Pinpoint the cell where the given text exists, returning its (X, Y) midpoint coordinate. 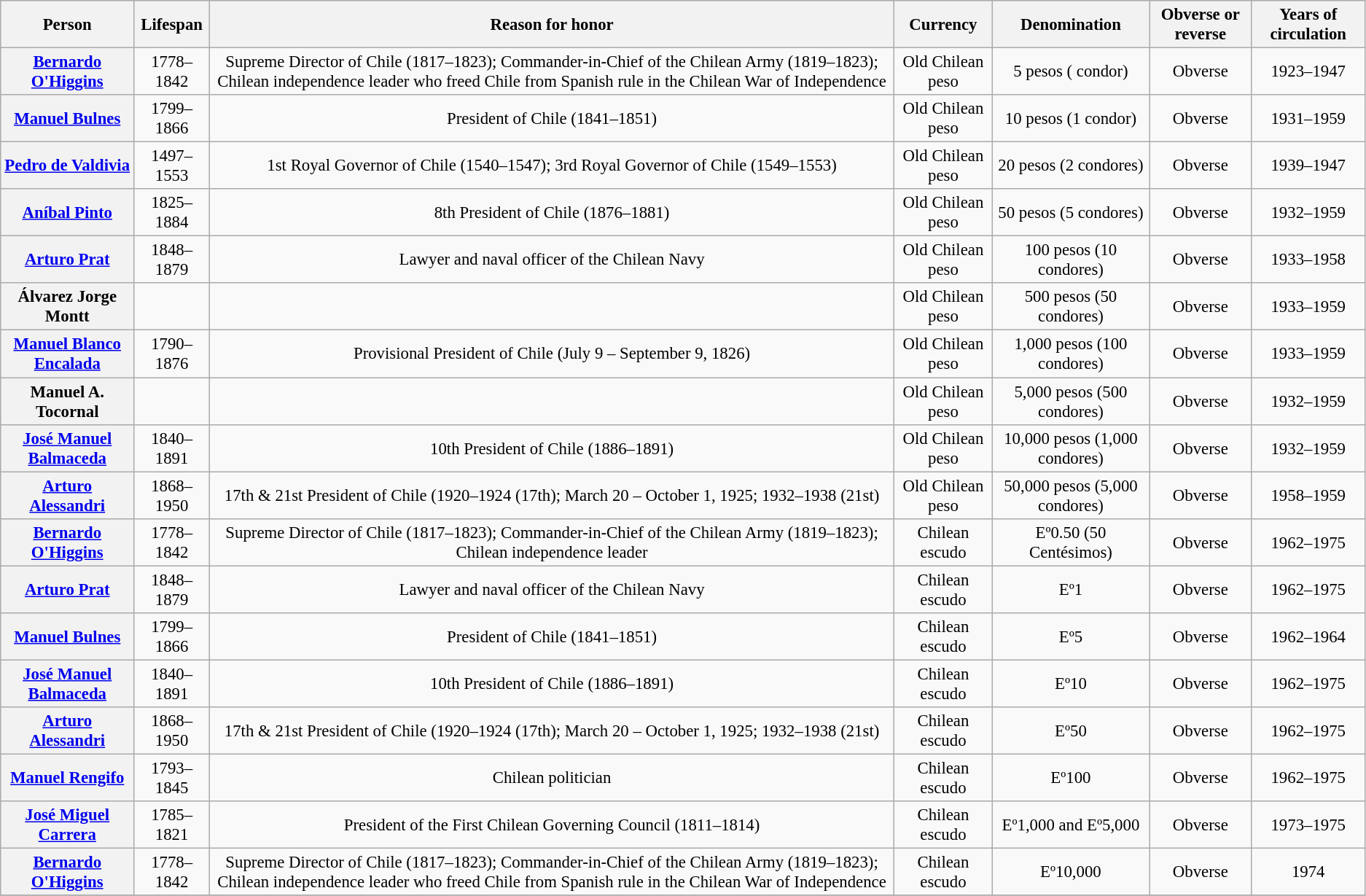
Obverse or reverse (1201, 25)
10,000 pesos (1,000 condores) (1070, 448)
1,000 pesos (100 condores) (1070, 354)
100 pesos (10 condores) (1070, 260)
1790–1876 (172, 354)
Eº10 (1070, 684)
Reason for honor (553, 25)
Eº10,000 (1070, 872)
1497–1553 (172, 166)
Denomination (1070, 25)
50 pesos (5 condores) (1070, 213)
Manuel Blanco Encalada (67, 354)
Supreme Director of Chile (1817–1823); Commander-in-Chief of the Chilean Army (1819–1823); Chilean independence leader (553, 542)
1st Royal Governor of Chile (1540–1547); 3rd Royal Governor of Chile (1549–1553) (553, 166)
Eº100 (1070, 777)
Álvarez Jorge Montt (67, 306)
Manuel A. Tocornal (67, 401)
1825–1884 (172, 213)
1931–1959 (1308, 118)
Provisional President of Chile (July 9 – September 9, 1826) (553, 354)
1962–1964 (1308, 637)
Person (67, 25)
5,000 pesos (500 condores) (1070, 401)
1973–1975 (1308, 825)
José Miguel Carrera (67, 825)
20 pesos (2 condores) (1070, 166)
Years of circulation (1308, 25)
1939–1947 (1308, 166)
Eº1 (1070, 589)
10 pesos (1 condor) (1070, 118)
1958–1959 (1308, 496)
Eº0.50 (50 Centésimos) (1070, 542)
President of the First Chilean Governing Council (1811–1814) (553, 825)
Currency (943, 25)
5 pesos ( condor) (1070, 71)
500 pesos (50 condores) (1070, 306)
Eº5 (1070, 637)
Chilean politician (553, 777)
Eº1,000 and Eº5,000 (1070, 825)
1923–1947 (1308, 71)
Lifespan (172, 25)
Pedro de Valdivia (67, 166)
8th President of Chile (1876–1881) (553, 213)
Eº50 (1070, 731)
50,000 pesos (5,000 condores) (1070, 496)
1933–1958 (1308, 260)
1793–1845 (172, 777)
Aníbal Pinto (67, 213)
1785–1821 (172, 825)
1974 (1308, 872)
Manuel Rengifo (67, 777)
